Scan for the cell matching the given text and deliver its [X, Y] coordinate at center. 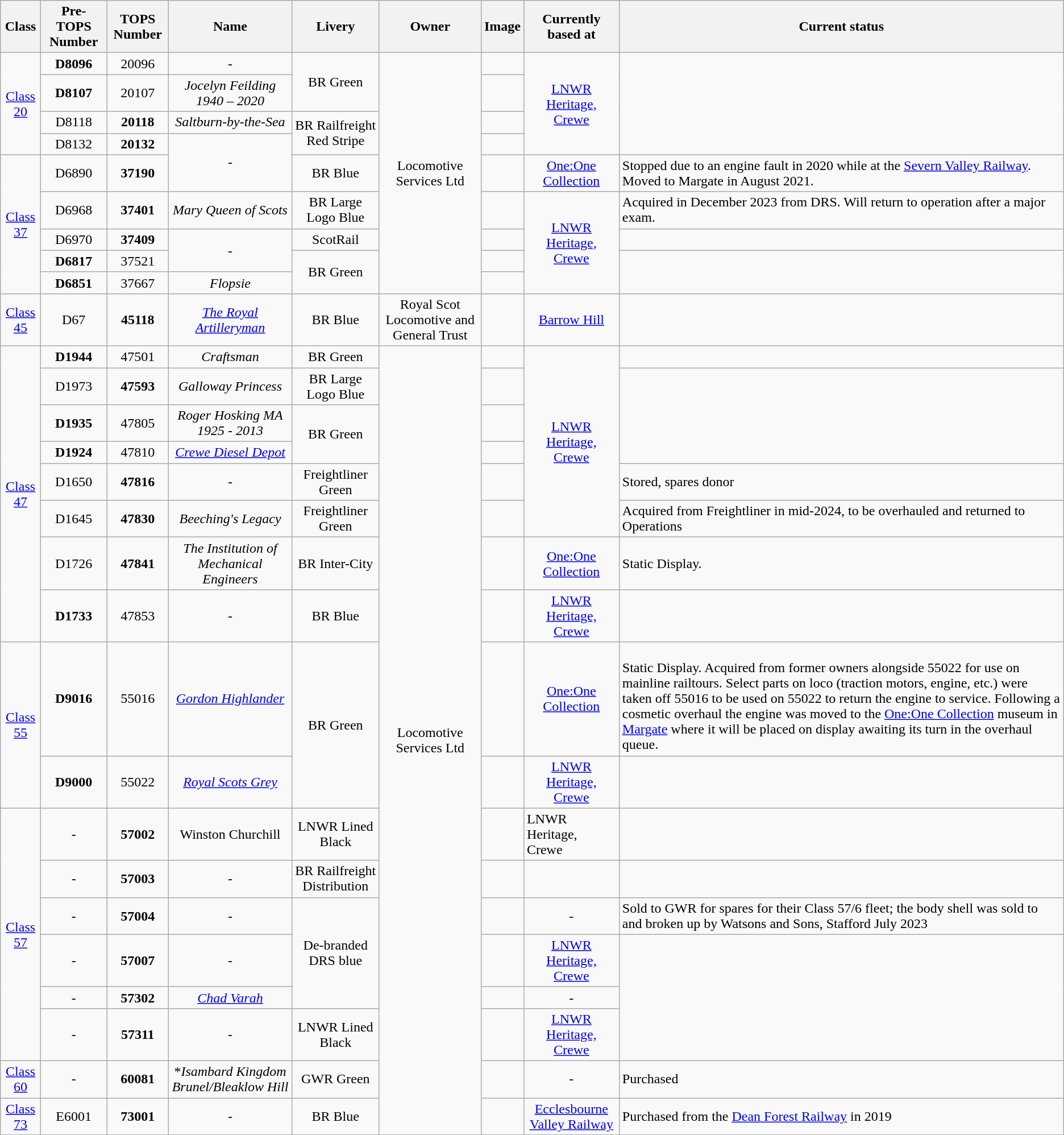
20118 [138, 122]
Current status [841, 27]
57003 [138, 879]
20096 [138, 64]
57302 [138, 997]
47810 [138, 453]
37521 [138, 261]
Owner [430, 27]
Class 37 [20, 224]
BR Inter-City [335, 564]
Royal Scot Locomotive and General Trust [430, 320]
*Isambard Kingdom Brunel/Bleaklow Hill [231, 1079]
55016 [138, 699]
D1726 [74, 564]
D6851 [74, 283]
ScotRail [335, 239]
Class 47 [20, 494]
73001 [138, 1116]
47830 [138, 519]
Class 55 [20, 725]
D1733 [74, 616]
20132 [138, 144]
Saltburn-by-the-Sea [231, 122]
Acquired in December 2023 from DRS. Will return to operation after a major exam. [841, 210]
D1924 [74, 453]
37190 [138, 173]
D8096 [74, 64]
Winston Churchill [231, 834]
D6817 [74, 261]
Royal Scots Grey [231, 782]
Gordon Highlander [231, 699]
Crewe Diesel Depot [231, 453]
Chad Varah [231, 997]
D67 [74, 320]
47841 [138, 564]
The Royal Artilleryman [231, 320]
D1645 [74, 519]
Purchased [841, 1079]
Barrow Hill [571, 320]
Ecclesbourne Valley Railway [571, 1116]
Class 73 [20, 1116]
D6968 [74, 210]
Mary Queen of Scots [231, 210]
60081 [138, 1079]
Roger Hosking MA 1925 - 2013 [231, 423]
Pre-TOPS Number [74, 27]
TOPS Number [138, 27]
37401 [138, 210]
57007 [138, 960]
De-branded DRS blue [335, 953]
D8107 [74, 93]
Livery [335, 27]
BR Railfreight Red Stripe [335, 133]
D6890 [74, 173]
Galloway Princess [231, 386]
Sold to GWR for spares for their Class 57/6 fleet; the body shell was sold to and broken up by Watsons and Sons, Stafford July 2023 [841, 916]
45118 [138, 320]
Class [20, 27]
57004 [138, 916]
Jocelyn Feilding 1940 – 2020 [231, 93]
47593 [138, 386]
Acquired from Freightliner in mid-2024, to be overhauled and returned to Operations [841, 519]
Class 57 [20, 934]
47501 [138, 357]
Flopsie [231, 283]
Stopped due to an engine fault in 2020 while at the Severn Valley Railway. Moved to Margate in August 2021. [841, 173]
Image [502, 27]
D8132 [74, 144]
Craftsman [231, 357]
GWR Green [335, 1079]
47816 [138, 482]
E6001 [74, 1116]
D1973 [74, 386]
Purchased from the Dean Forest Railway in 2019 [841, 1116]
20107 [138, 93]
55022 [138, 782]
D8118 [74, 122]
D9016 [74, 699]
Class 20 [20, 103]
Class 60 [20, 1079]
47805 [138, 423]
Currently based at [571, 27]
Name [231, 27]
47853 [138, 616]
D6970 [74, 239]
D1650 [74, 482]
BR Railfreight Distribution [335, 879]
D1935 [74, 423]
The Institution of Mechanical Engineers [231, 564]
D1944 [74, 357]
Stored, spares donor [841, 482]
57002 [138, 834]
57311 [138, 1034]
Static Display. [841, 564]
Beeching's Legacy [231, 519]
Class 45 [20, 320]
D9000 [74, 782]
37409 [138, 239]
37667 [138, 283]
